Return [x, y] of the center of cell containing provided text 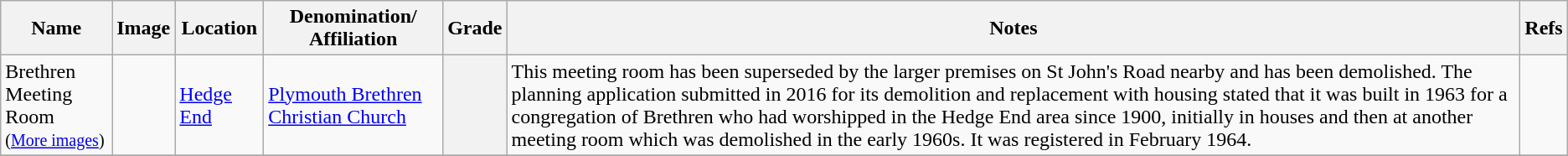
Plymouth Brethren Christian Church [353, 106]
Hedge End [219, 106]
Grade [475, 29]
Notes [1014, 29]
Brethren Meeting Room(More images) [57, 106]
Denomination/Affiliation [353, 29]
Refs [1544, 29]
Name [57, 29]
Location [219, 29]
Image [144, 29]
